From the cell containing the given text, extract its center point as (x, y) coordinate. 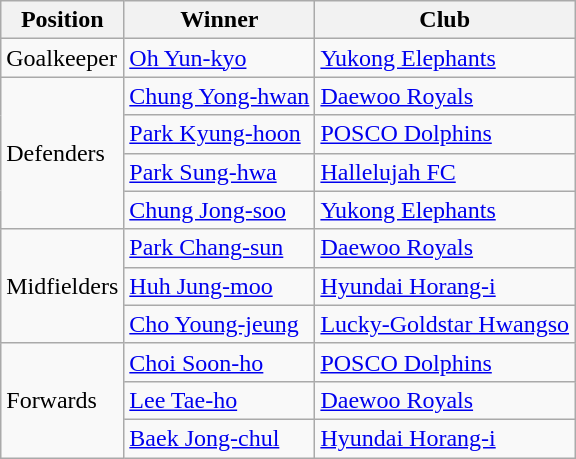
Position (62, 20)
Chung Yong-hwan (220, 96)
Goalkeeper (62, 58)
Park Sung-hwa (220, 172)
Baek Jong-chul (220, 438)
Forwards (62, 400)
Park Chang-sun (220, 248)
Club (445, 20)
Winner (220, 20)
Chung Jong-soo (220, 210)
Hallelujah FC (445, 172)
Lee Tae-ho (220, 400)
Park Kyung-hoon (220, 134)
Defenders (62, 153)
Midfielders (62, 286)
Oh Yun-kyo (220, 58)
Huh Jung-moo (220, 286)
Cho Young-jeung (220, 324)
Choi Soon-ho (220, 362)
Lucky-Goldstar Hwangso (445, 324)
